Locate the cell with the specified text and output its (X, Y) center coordinate. 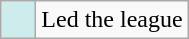
Led the league (112, 20)
